Capture the cell that displays the provided text and extract its [X, Y] central coordinate. 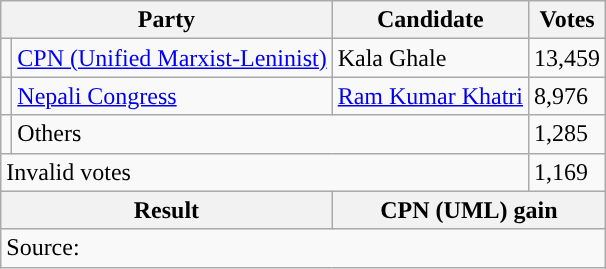
Source: [304, 248]
Invalid votes [265, 172]
1,285 [568, 134]
Result [166, 210]
13,459 [568, 58]
Nepali Congress [172, 96]
8,976 [568, 96]
CPN (Unified Marxist-Leninist) [172, 58]
Ram Kumar Khatri [430, 96]
Party [166, 20]
Candidate [430, 20]
1,169 [568, 172]
Others [270, 134]
Votes [568, 20]
CPN (UML) gain [468, 210]
Kala Ghale [430, 58]
